Capture the cell that displays the provided text and extract its (x, y) central coordinate. 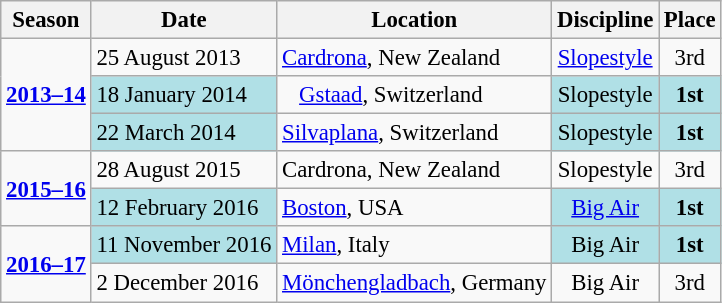
28 August 2015 (184, 170)
Location (414, 20)
2015–16 (46, 188)
25 August 2013 (184, 58)
Date (184, 20)
Place (690, 20)
22 March 2014 (184, 133)
Gstaad, Switzerland (414, 95)
Milan, Italy (414, 245)
2013–14 (46, 96)
11 November 2016 (184, 245)
2016–17 (46, 264)
2 December 2016 (184, 283)
Silvaplana, Switzerland (414, 133)
Mönchengladbach, Germany (414, 283)
Season (46, 20)
18 January 2014 (184, 95)
12 February 2016 (184, 208)
Boston, USA (414, 208)
Discipline (606, 20)
